Pinpoint the cell where the given text exists, returning its [x, y] midpoint coordinate. 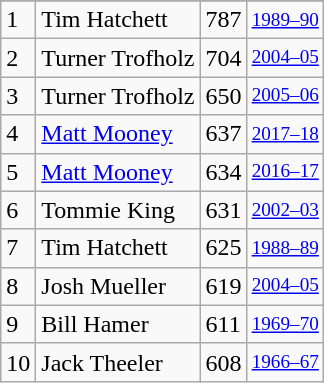
625 [224, 248]
619 [224, 286]
650 [224, 96]
7 [18, 248]
8 [18, 286]
608 [224, 362]
10 [18, 362]
2002–03 [285, 210]
1989–90 [285, 20]
704 [224, 58]
1988–89 [285, 248]
787 [224, 20]
2016–17 [285, 172]
634 [224, 172]
3 [18, 96]
Tommie King [118, 210]
4 [18, 134]
631 [224, 210]
2017–18 [285, 134]
637 [224, 134]
Josh Mueller [118, 286]
1 [18, 20]
9 [18, 324]
Bill Hamer [118, 324]
2005–06 [285, 96]
611 [224, 324]
2 [18, 58]
6 [18, 210]
5 [18, 172]
1966–67 [285, 362]
Jack Theeler [118, 362]
1969–70 [285, 324]
